Locate the cell with the specified text and output its [X, Y] center coordinate. 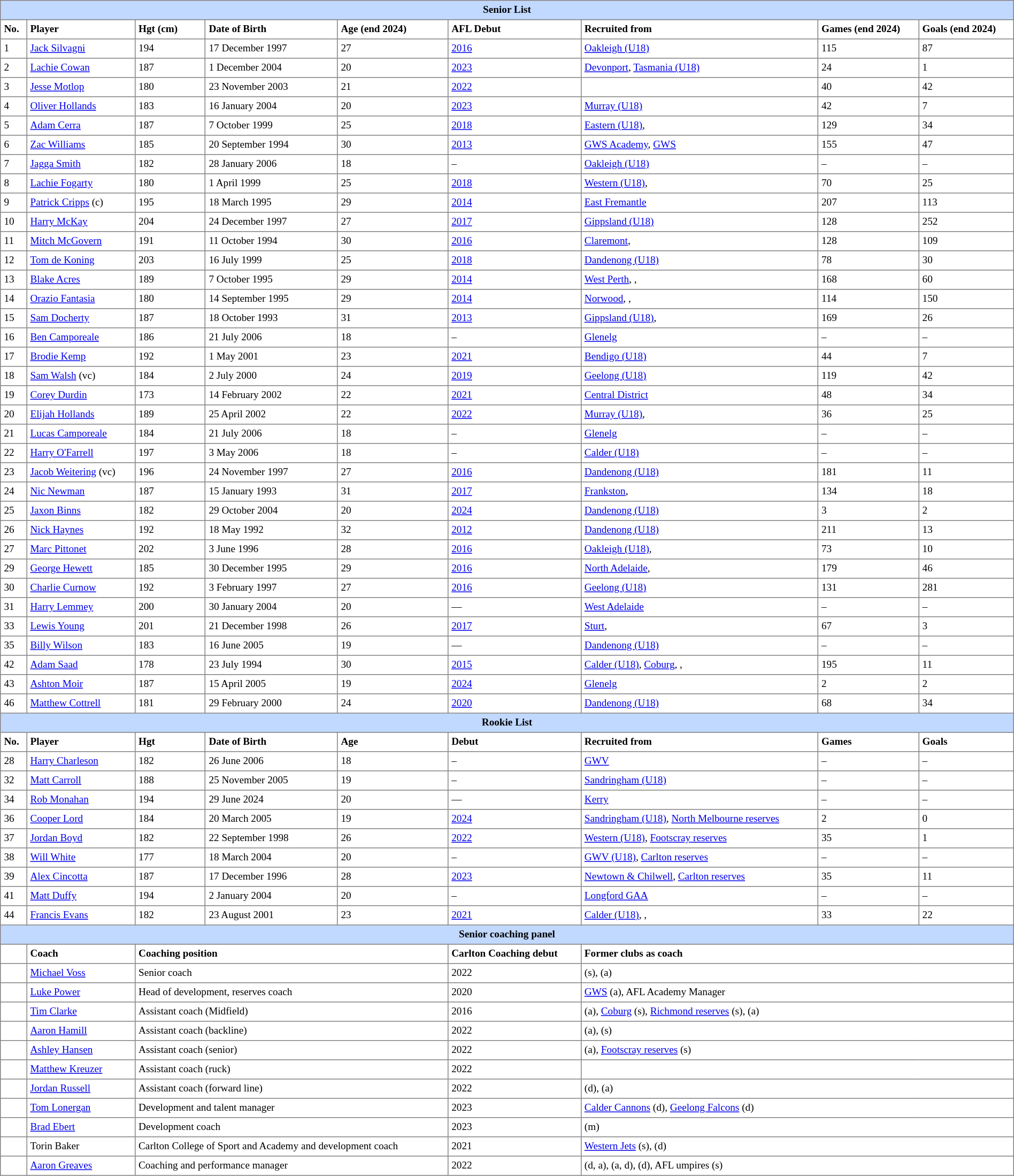
17 December 1997 [272, 49]
Sam Docherty [81, 318]
Jagga Smith [81, 164]
119 [869, 376]
2012 [514, 530]
169 [869, 318]
Will White [81, 858]
Bendigo (U18) [700, 357]
Lachie Cowan [81, 68]
Adam Saad [81, 665]
252 [966, 222]
Senior List [507, 10]
188 [170, 781]
Devonport, Tasmania (U18) [700, 68]
3 February 1997 [272, 588]
9 [14, 203]
150 [966, 299]
Billy Wilson [81, 646]
8 [14, 184]
Jaxon Binns [81, 511]
Jordan Russell [81, 1089]
Gippsland (U18), [700, 318]
Zac Williams [81, 145]
Torin Baker [81, 1147]
West Adelaide [700, 607]
Corey Durdin [81, 395]
2 January 2004 [272, 896]
14 September 1995 [272, 299]
18 March 2004 [272, 858]
Luke Power [81, 992]
Oakleigh (U18), [700, 549]
201 [170, 627]
Newtown & Chilwell, Carlton reserves [700, 877]
24 November 1997 [272, 472]
Carlton College of Sport and Academy and development coach [291, 1147]
200 [170, 607]
North Adelaide, [700, 569]
Calder (U18), , [700, 915]
GWS (a), AFL Academy Manager [797, 992]
Senior coaching panel [507, 935]
Rookie List [507, 723]
7 October 1995 [272, 280]
202 [170, 549]
Gippsland (U18) [700, 222]
203 [170, 261]
115 [869, 49]
Age [393, 742]
Michael Voss [81, 973]
2019 [514, 376]
Lucas Camporeale [81, 434]
Carlton Coaching debut [514, 954]
Harry Lemmey [81, 607]
Blake Acres [81, 280]
177 [170, 858]
Frankston, [700, 492]
17 December 1996 [272, 877]
Charlie Curnow [81, 588]
178 [170, 665]
Development and talent manager [291, 1108]
George Hewett [81, 569]
48 [869, 395]
Brodie Kemp [81, 357]
Murray (U18), [700, 415]
179 [869, 569]
211 [869, 530]
7 October 1999 [272, 126]
Aaron Hamill [81, 1031]
3 June 1996 [272, 549]
Former clubs as coach [797, 954]
Western (U18), [700, 184]
40 [869, 87]
Ashley Hansen [81, 1050]
Sandringham (U18) [700, 781]
Alex Cincotta [81, 877]
113 [966, 203]
Lachie Fogarty [81, 184]
20 September 1994 [272, 145]
Tom de Koning [81, 261]
Coaching and performance manager [291, 1166]
15 [14, 318]
28 January 2006 [272, 164]
1 April 1999 [272, 184]
6 [14, 145]
Harry Charleson [81, 761]
17 [14, 357]
15 April 2005 [272, 684]
Head of development, reserves coach [291, 992]
5 [14, 126]
23 November 2003 [272, 87]
Orazio Fantasia [81, 299]
155 [869, 145]
Rob Monahan [81, 800]
114 [869, 299]
Jacob Weitering (vc) [81, 472]
Harry McKay [81, 222]
0 [966, 819]
(a), Coburg (s), Richmond reserves (s), (a) [797, 1012]
Claremont, [700, 241]
Tim Clarke [81, 1012]
18 October 1993 [272, 318]
Marc Pittonet [81, 549]
41 [14, 896]
16 June 2005 [272, 646]
Debut [514, 742]
23 August 2001 [272, 915]
29 October 2004 [272, 511]
Patrick Cripps (c) [81, 203]
(d), (a) [797, 1089]
Games [869, 742]
70 [869, 184]
Calder Cannons (d), Geelong Falcons (d) [797, 1108]
Assistant coach (senior) [291, 1050]
29 June 2024 [272, 800]
Norwood, , [700, 299]
67 [869, 627]
12 [14, 261]
Harry O'Farrell [81, 453]
Jesse Motlop [81, 87]
Lewis Young [81, 627]
Adam Cerra [81, 126]
Hgt (cm) [170, 29]
Matt Duffy [81, 896]
2015 [514, 665]
18 May 1992 [272, 530]
68 [869, 704]
Games (end 2024) [869, 29]
Murray (U18) [700, 106]
Assistant coach (ruck) [291, 1070]
16 [14, 338]
16 January 2004 [272, 106]
Western (U18), Footscray reserves [700, 838]
109 [966, 241]
30 January 2004 [272, 607]
281 [966, 588]
Mitch McGovern [81, 241]
4 [14, 106]
73 [869, 549]
60 [966, 280]
43 [14, 684]
Eastern (U18), [700, 126]
Matt Carroll [81, 781]
Elijah Hollands [81, 415]
14 [14, 299]
78 [869, 261]
Assistant coach (backline) [291, 1031]
Jordan Boyd [81, 838]
(d, a), (a, d), (d), AFL umpires (s) [797, 1166]
37 [14, 838]
24 December 1997 [272, 222]
168 [869, 280]
87 [966, 49]
Senior coach [291, 973]
18 March 1995 [272, 203]
Nic Newman [81, 492]
39 [14, 877]
Calder (U18) [700, 453]
25 April 2002 [272, 415]
Hgt [170, 742]
Brad Ebert [81, 1127]
Kerry [700, 800]
2 July 2000 [272, 376]
173 [170, 395]
38 [14, 858]
204 [170, 222]
Coaching position [291, 954]
Development coach [291, 1127]
25 November 2005 [272, 781]
West Perth, , [700, 280]
196 [170, 472]
207 [869, 203]
186 [170, 338]
Sam Walsh (vc) [81, 376]
129 [869, 126]
GWV (U18), Carlton reserves [700, 858]
Goals [966, 742]
Ben Camporeale [81, 338]
Oliver Hollands [81, 106]
Western Jets (s), (d) [797, 1147]
20 March 2005 [272, 819]
(s), (a) [797, 973]
Francis Evans [81, 915]
Longford GAA [700, 896]
47 [966, 145]
131 [869, 588]
16 July 1999 [272, 261]
East Fremantle [700, 203]
Nick Haynes [81, 530]
Coach [81, 954]
191 [170, 241]
Jack Silvagni [81, 49]
GWV [700, 761]
134 [869, 492]
11 October 1994 [272, 241]
Assistant coach (Midfield) [291, 1012]
Assistant coach (forward line) [291, 1089]
(a), Footscray reserves (s) [797, 1050]
Matthew Kreuzer [81, 1070]
GWS Academy, GWS [700, 145]
Age (end 2024) [393, 29]
197 [170, 453]
1 May 2001 [272, 357]
Sturt, [700, 627]
14 February 2002 [272, 395]
15 January 1993 [272, 492]
Aaron Greaves [81, 1166]
1 December 2004 [272, 68]
(a), (s) [797, 1031]
Cooper Lord [81, 819]
3 May 2006 [272, 453]
22 September 1998 [272, 838]
26 June 2006 [272, 761]
23 July 1994 [272, 665]
(m) [797, 1127]
AFL Debut [514, 29]
Central District [700, 395]
Tom Lonergan [81, 1108]
Sandringham (U18), North Melbourne reserves [700, 819]
29 February 2000 [272, 704]
Calder (U18), Coburg, , [700, 665]
30 December 1995 [272, 569]
Goals (end 2024) [966, 29]
Matthew Cottrell [81, 704]
21 December 1998 [272, 627]
Ashton Moir [81, 684]
